Return the [X, Y] coordinate for the center point of the cell that contains the specified text.  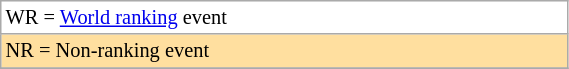
NR = Non-ranking event [284, 51]
WR = World ranking event [284, 17]
